Return (x, y) of the center of cell containing provided text 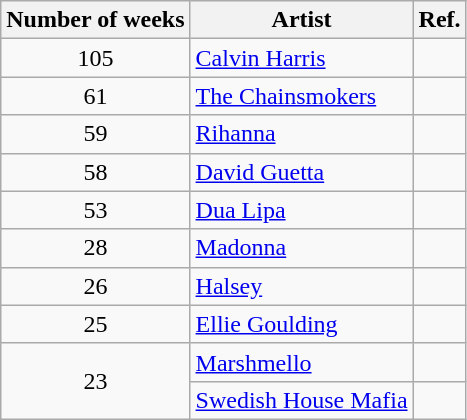
105 (96, 58)
28 (96, 248)
David Guetta (302, 172)
Ref. (440, 20)
53 (96, 210)
Ellie Goulding (302, 324)
Marshmello (302, 362)
Swedish House Mafia (302, 400)
23 (96, 381)
Halsey (302, 286)
The Chainsmokers (302, 96)
Calvin Harris (302, 58)
26 (96, 286)
59 (96, 134)
58 (96, 172)
Rihanna (302, 134)
Madonna (302, 248)
61 (96, 96)
25 (96, 324)
Number of weeks (96, 20)
Artist (302, 20)
Dua Lipa (302, 210)
